Provide the [X, Y] coordinate of the cell's center where the given text is located.  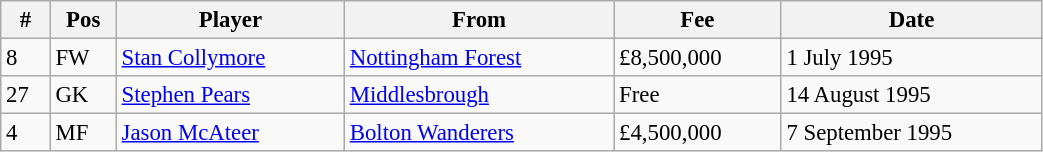
Free [698, 95]
Stan Collymore [230, 58]
14 August 1995 [912, 95]
4 [26, 133]
# [26, 20]
MF [83, 133]
£4,500,000 [698, 133]
Player [230, 20]
8 [26, 58]
Pos [83, 20]
1 July 1995 [912, 58]
FW [83, 58]
Middlesbrough [478, 95]
Bolton Wanderers [478, 133]
27 [26, 95]
Date [912, 20]
Fee [698, 20]
Jason McAteer [230, 133]
£8,500,000 [698, 58]
GK [83, 95]
Stephen Pears [230, 95]
Nottingham Forest [478, 58]
From [478, 20]
7 September 1995 [912, 133]
